Extract the [x, y] coordinate from the center of the cell holding the provided text.  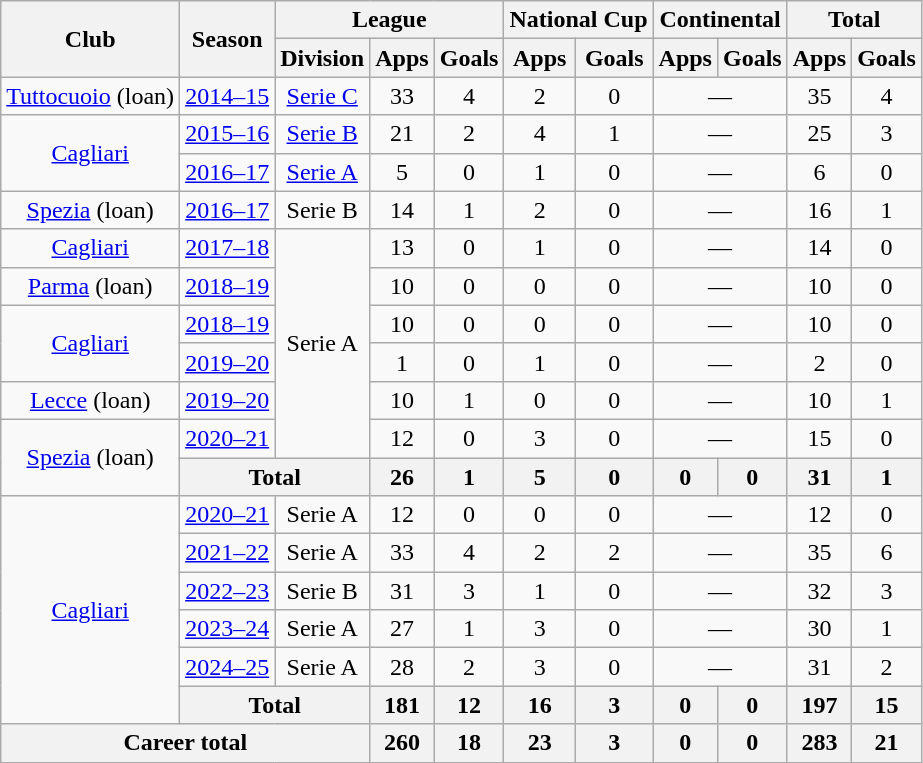
League [390, 20]
Parma (loan) [90, 286]
Club [90, 39]
Serie C [322, 96]
30 [819, 629]
18 [469, 743]
25 [819, 134]
27 [402, 629]
2014–15 [228, 96]
Career total [186, 743]
Division [322, 58]
23 [540, 743]
2021–22 [228, 553]
2024–25 [228, 667]
Continental [720, 20]
13 [402, 248]
32 [819, 591]
2017–18 [228, 248]
181 [402, 705]
Tuttocuoio (loan) [90, 96]
197 [819, 705]
260 [402, 743]
283 [819, 743]
2015–16 [228, 134]
Season [228, 39]
Lecce (loan) [90, 400]
28 [402, 667]
2022–23 [228, 591]
National Cup [578, 20]
26 [402, 477]
2023–24 [228, 629]
